Extract the [X, Y] coordinate from the center of the cell holding the provided text.  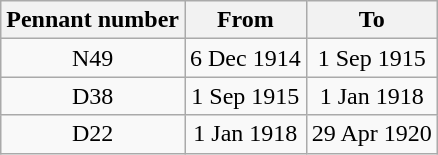
From [245, 20]
Pennant number [93, 20]
D38 [93, 96]
N49 [93, 58]
6 Dec 1914 [245, 58]
D22 [93, 134]
29 Apr 1920 [372, 134]
To [372, 20]
